Locate the cell with the specified text and output its (X, Y) center coordinate. 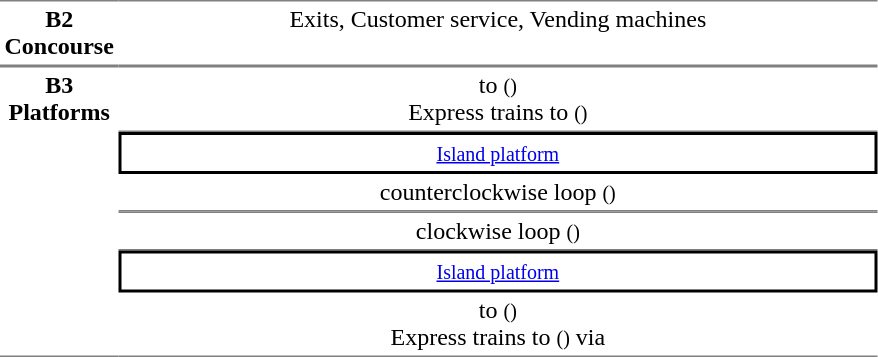
B3Platforms (59, 212)
clockwise loop () (498, 232)
counterclockwise loop () (498, 193)
Exits, Customer service, Vending machines (498, 33)
to () Express trains to () via (498, 324)
to ()Express trains to () (498, 99)
B2Concourse (59, 33)
